Return (x, y) of the center of cell containing provided text 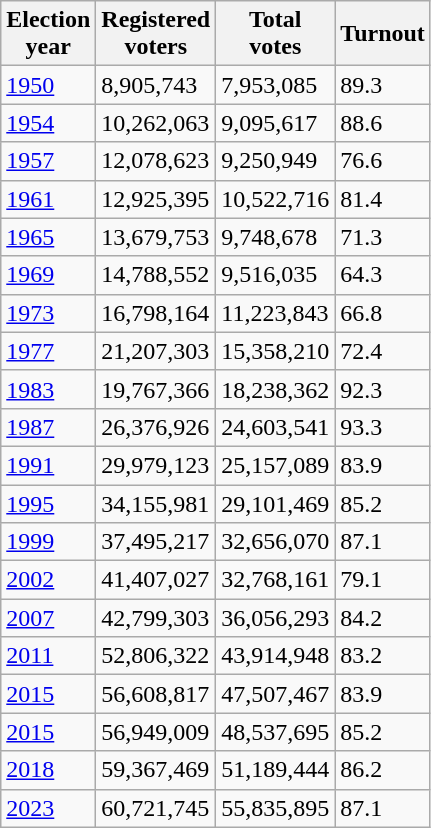
9,748,678 (276, 237)
48,537,695 (276, 732)
56,608,817 (156, 694)
1991 (48, 465)
16,798,164 (156, 313)
81.4 (383, 199)
66.8 (383, 313)
9,095,617 (276, 123)
72.4 (383, 351)
84.2 (383, 618)
10,262,063 (156, 123)
Electionyear (48, 34)
52,806,322 (156, 656)
2007 (48, 618)
1950 (48, 85)
15,358,210 (276, 351)
1999 (48, 542)
1983 (48, 389)
25,157,089 (276, 465)
29,979,123 (156, 465)
8,905,743 (156, 85)
76.6 (383, 161)
37,495,217 (156, 542)
47,507,467 (276, 694)
1977 (48, 351)
1957 (48, 161)
Registeredvoters (156, 34)
9,250,949 (276, 161)
9,516,035 (276, 275)
34,155,981 (156, 503)
86.2 (383, 770)
2011 (48, 656)
51,189,444 (276, 770)
88.6 (383, 123)
29,101,469 (276, 503)
1973 (48, 313)
92.3 (383, 389)
1954 (48, 123)
32,656,070 (276, 542)
13,679,753 (156, 237)
79.1 (383, 580)
1965 (48, 237)
93.3 (383, 427)
55,835,895 (276, 808)
19,767,366 (156, 389)
56,949,009 (156, 732)
1961 (48, 199)
43,914,948 (276, 656)
Turnout (383, 34)
2002 (48, 580)
1995 (48, 503)
32,768,161 (276, 580)
11,223,843 (276, 313)
64.3 (383, 275)
Totalvotes (276, 34)
1987 (48, 427)
1969 (48, 275)
42,799,303 (156, 618)
36,056,293 (276, 618)
60,721,745 (156, 808)
89.3 (383, 85)
2023 (48, 808)
10,522,716 (276, 199)
7,953,085 (276, 85)
59,367,469 (156, 770)
18,238,362 (276, 389)
14,788,552 (156, 275)
12,078,623 (156, 161)
71.3 (383, 237)
21,207,303 (156, 351)
83.2 (383, 656)
2018 (48, 770)
41,407,027 (156, 580)
26,376,926 (156, 427)
24,603,541 (276, 427)
12,925,395 (156, 199)
